Return the [X, Y] coordinate for the center point of the cell that contains the specified text.  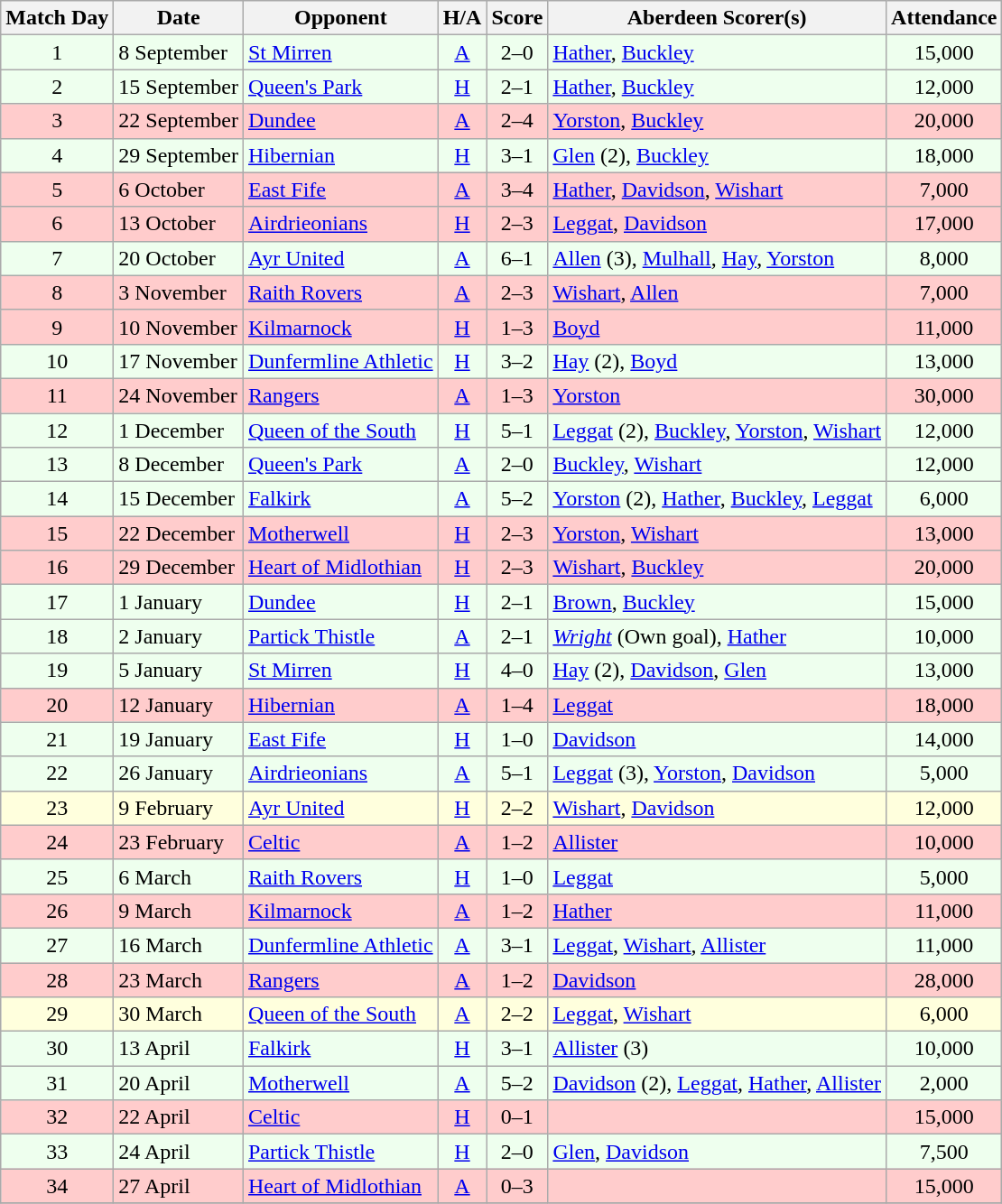
Hather, Davidson, Wishart [717, 190]
31 [58, 1083]
22 April [179, 1117]
Boyd [717, 327]
13 October [179, 224]
Attendance [944, 18]
30 [58, 1049]
13 [58, 465]
17,000 [944, 224]
22 December [179, 533]
32 [58, 1117]
Glen (2), Buckley [717, 155]
Allen (3), Mulhall, Hay, Yorston [717, 258]
19 January [179, 739]
16 [58, 568]
Allister [717, 842]
8,000 [944, 258]
Brown, Buckley [717, 602]
1 December [179, 431]
12 January [179, 705]
8 December [179, 465]
Opponent [340, 18]
Davidson (2), Leggat, Hather, Allister [717, 1083]
Wright (Own goal), Hather [717, 636]
Hay (2), Boyd [717, 361]
20 October [179, 258]
9 February [179, 808]
26 January [179, 773]
1 January [179, 602]
Hay (2), Davidson, Glen [717, 671]
10 [58, 361]
5 [58, 190]
20 April [179, 1083]
3 November [179, 292]
2 [58, 87]
10 November [179, 327]
Yorston, Buckley [717, 121]
9 March [179, 911]
Date [179, 18]
24 November [179, 395]
3–2 [517, 361]
1–4 [517, 705]
H/A [462, 18]
3–4 [517, 190]
8 September [179, 52]
22 September [179, 121]
17 [58, 602]
20 [58, 705]
30,000 [944, 395]
19 [58, 671]
27 [58, 945]
3 [58, 121]
12 [58, 431]
23 [58, 808]
7,500 [944, 1152]
29 December [179, 568]
Yorston [717, 395]
11 [58, 395]
27 April [179, 1186]
Match Day [58, 18]
7 [58, 258]
22 [58, 773]
4–0 [517, 671]
Hather [717, 911]
24 April [179, 1152]
18 [58, 636]
33 [58, 1152]
4 [58, 155]
Yorston, Wishart [717, 533]
Buckley, Wishart [717, 465]
Wishart, Allen [717, 292]
24 [58, 842]
0–1 [517, 1117]
15 December [179, 499]
6 [58, 224]
Leggat, Wishart [717, 1014]
15 September [179, 87]
Leggat (3), Yorston, Davidson [717, 773]
16 March [179, 945]
28,000 [944, 979]
6–1 [517, 258]
14,000 [944, 739]
Yorston (2), Hather, Buckley, Leggat [717, 499]
14 [58, 499]
0–3 [517, 1186]
29 [58, 1014]
13 April [179, 1049]
2–4 [517, 121]
5 January [179, 671]
8 [58, 292]
25 [58, 876]
23 March [179, 979]
Leggat (2), Buckley, Yorston, Wishart [717, 431]
Score [517, 18]
Allister (3) [717, 1049]
Leggat, Wishart, Allister [717, 945]
2,000 [944, 1083]
Wishart, Buckley [717, 568]
29 September [179, 155]
6 October [179, 190]
28 [58, 979]
Glen, Davidson [717, 1152]
Leggat, Davidson [717, 224]
1 [58, 52]
9 [58, 327]
6 March [179, 876]
23 February [179, 842]
Wishart, Davidson [717, 808]
34 [58, 1186]
26 [58, 911]
30 March [179, 1014]
15 [58, 533]
21 [58, 739]
Aberdeen Scorer(s) [717, 18]
2 January [179, 636]
17 November [179, 361]
